Detect which cell encompasses the target text, then output its (x, y) center coordinate. 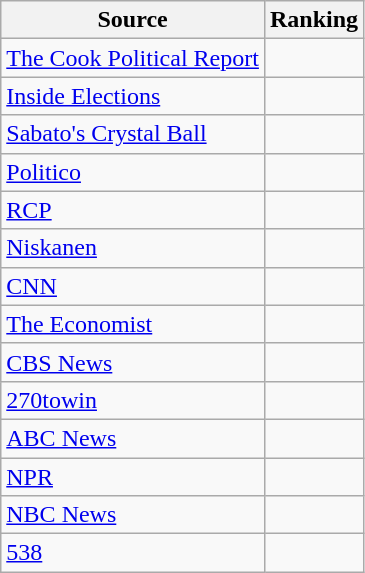
NPR (133, 477)
NBC News (133, 515)
Ranking (314, 20)
Politico (133, 172)
The Economist (133, 324)
CBS News (133, 362)
270towin (133, 400)
538 (133, 553)
Source (133, 20)
Inside Elections (133, 96)
RCP (133, 210)
Niskanen (133, 248)
CNN (133, 286)
ABC News (133, 438)
The Cook Political Report (133, 58)
Sabato's Crystal Ball (133, 134)
